Output the [x, y] coordinate of the center of the cell containing the given text.  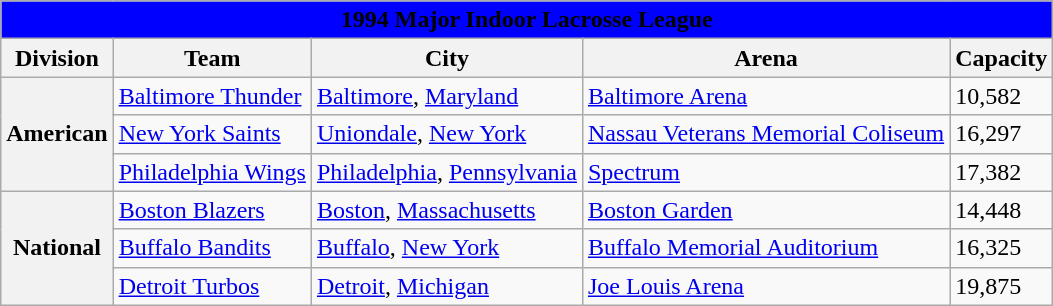
Boston, Massachusetts [446, 210]
17,382 [1002, 172]
Baltimore, Maryland [446, 96]
Philadelphia Wings [212, 172]
Boston Garden [766, 210]
American [57, 134]
10,582 [1002, 96]
16,325 [1002, 248]
Baltimore Arena [766, 96]
Boston Blazers [212, 210]
Philadelphia, Pennsylvania [446, 172]
Detroit Turbos [212, 286]
Team [212, 58]
19,875 [1002, 286]
Arena [766, 58]
Joe Louis Arena [766, 286]
16,297 [1002, 134]
Buffalo Bandits [212, 248]
Division [57, 58]
Capacity [1002, 58]
Buffalo, New York [446, 248]
Detroit, Michigan [446, 286]
New York Saints [212, 134]
14,448 [1002, 210]
Baltimore Thunder [212, 96]
Spectrum [766, 172]
Buffalo Memorial Auditorium [766, 248]
National [57, 248]
1994 Major Indoor Lacrosse League [527, 20]
Nassau Veterans Memorial Coliseum [766, 134]
City [446, 58]
Uniondale, New York [446, 134]
